Provide the [x, y] coordinate of the cell's center where the given text is located.  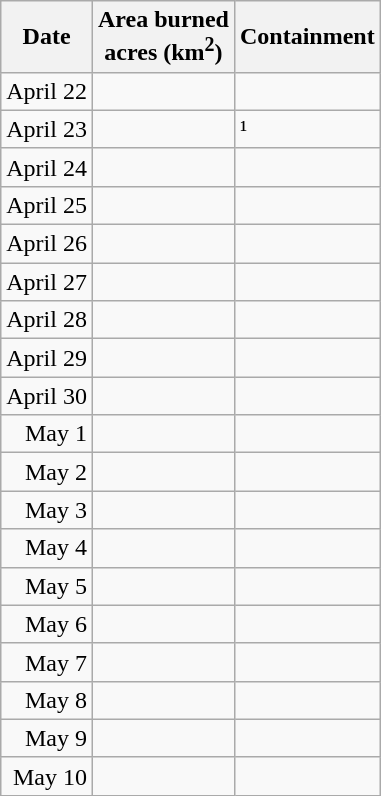
May 4 [47, 548]
Date [47, 37]
Containment [307, 37]
May 3 [47, 510]
April 26 [47, 244]
May 6 [47, 624]
April 23 [47, 129]
May 1 [47, 434]
April 28 [47, 320]
May 9 [47, 738]
Area burnedacres (km2) [163, 37]
April 22 [47, 91]
¹ [307, 129]
May 8 [47, 700]
April 29 [47, 358]
April 30 [47, 396]
May 5 [47, 586]
May 7 [47, 662]
May 2 [47, 472]
May 10 [47, 776]
April 25 [47, 205]
April 24 [47, 167]
April 27 [47, 282]
